Return the [x, y] coordinate for the center point of the cell that contains the specified text.  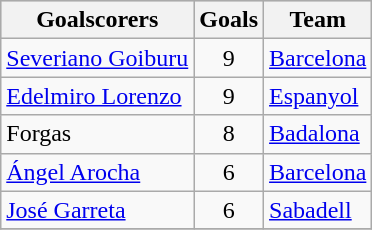
Espanyol [318, 96]
Goalscorers [98, 20]
Team [318, 20]
8 [229, 134]
Sabadell [318, 210]
Edelmiro Lorenzo [98, 96]
Forgas [98, 134]
Badalona [318, 134]
Severiano Goiburu [98, 58]
Ángel Arocha [98, 172]
Goals [229, 20]
José Garreta [98, 210]
